Capture the cell that displays the provided text and extract its (x, y) central coordinate. 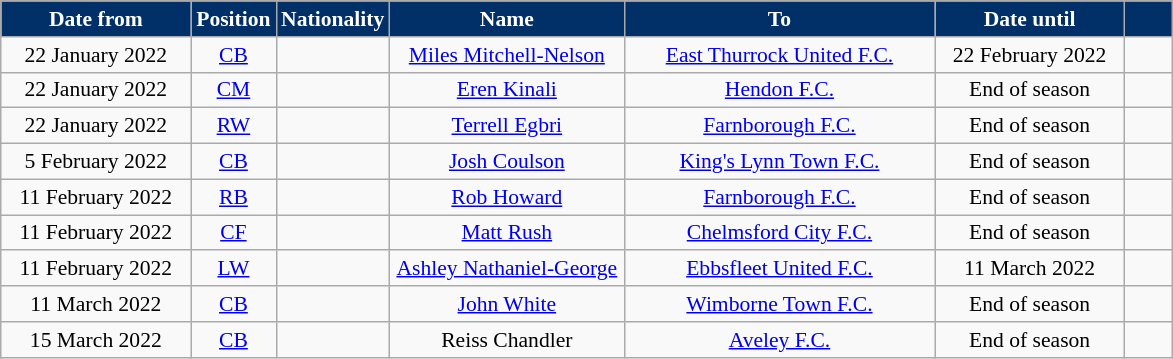
Matt Rush (506, 233)
To (779, 19)
Ashley Nathaniel-George (506, 269)
Name (506, 19)
Eren Kinali (506, 90)
John White (506, 304)
Date until (1030, 19)
Hendon F.C. (779, 90)
RB (234, 197)
Reiss Chandler (506, 340)
Ebbsfleet United F.C. (779, 269)
Date from (96, 19)
Rob Howard (506, 197)
RW (234, 126)
Josh Coulson (506, 162)
Position (234, 19)
Nationality (332, 19)
Aveley F.C. (779, 340)
LW (234, 269)
CM (234, 90)
Miles Mitchell-Nelson (506, 55)
Terrell Egbri (506, 126)
King's Lynn Town F.C. (779, 162)
5 February 2022 (96, 162)
Wimborne Town F.C. (779, 304)
East Thurrock United F.C. (779, 55)
15 March 2022 (96, 340)
CF (234, 233)
22 February 2022 (1030, 55)
Chelmsford City F.C. (779, 233)
